Search for the cell housing the specified text and yield its [X, Y] center coordinate. 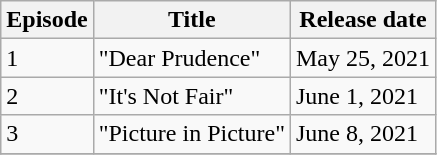
Episode [47, 20]
May 25, 2021 [362, 58]
3 [47, 134]
"Dear Prudence" [192, 58]
1 [47, 58]
Title [192, 20]
Release date [362, 20]
June 1, 2021 [362, 96]
"It's Not Fair" [192, 96]
2 [47, 96]
June 8, 2021 [362, 134]
"Picture in Picture" [192, 134]
